Capture the cell that displays the provided text and extract its (X, Y) central coordinate. 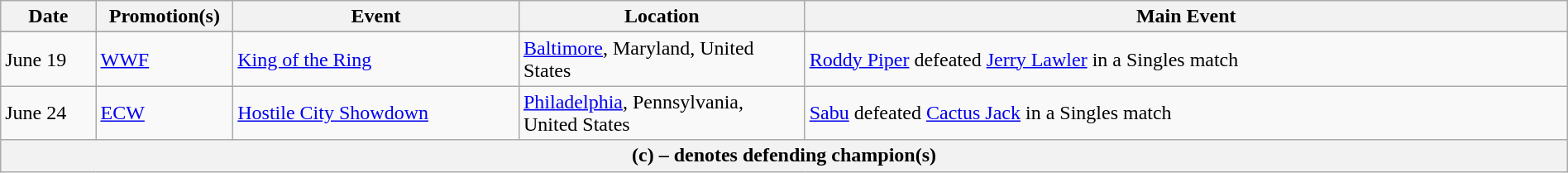
Promotion(s) (165, 17)
June 24 (48, 113)
Event (376, 17)
Baltimore, Maryland, United States (662, 60)
King of the Ring (376, 60)
ECW (165, 113)
Main Event (1186, 17)
Roddy Piper defeated Jerry Lawler in a Singles match (1186, 60)
Philadelphia, Pennsylvania, United States (662, 113)
Hostile City Showdown (376, 113)
Sabu defeated Cactus Jack in a Singles match (1186, 113)
Location (662, 17)
(c) – denotes defending champion(s) (784, 156)
June 19 (48, 60)
Date (48, 17)
WWF (165, 60)
